Find where the given text appears and provide that cell's center as (X, Y) coordinate. 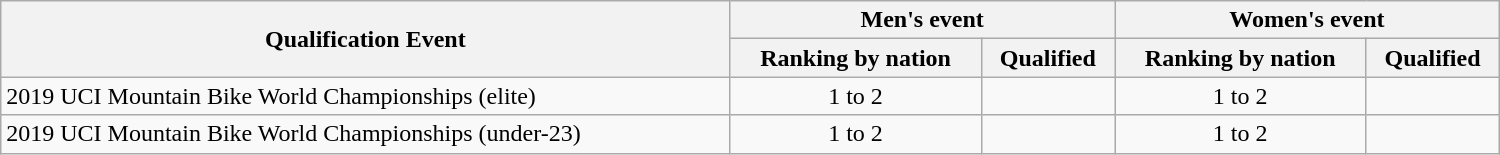
Women's event (1308, 20)
Qualification Event (366, 39)
2019 UCI Mountain Bike World Championships (under-23) (366, 134)
Men's event (922, 20)
2019 UCI Mountain Bike World Championships (elite) (366, 96)
